Search for the cell housing the specified text and yield its [X, Y] center coordinate. 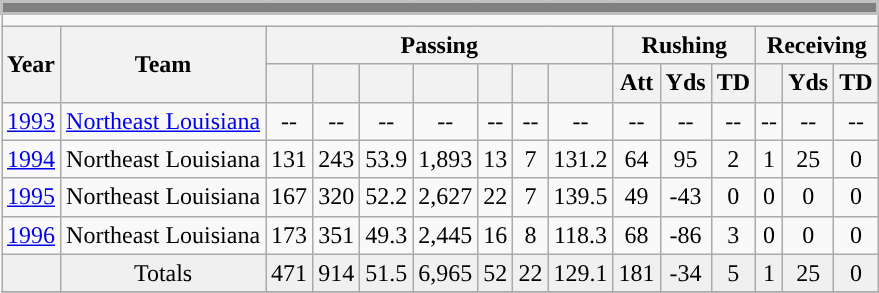
6,965 [446, 273]
Team [164, 64]
49.3 [386, 235]
1995 [32, 197]
139.5 [580, 197]
5 [733, 273]
Receiving [818, 45]
Rushing [684, 45]
16 [496, 235]
1,893 [446, 159]
52 [496, 273]
95 [686, 159]
51.5 [386, 273]
3 [733, 235]
52.2 [386, 197]
1993 [32, 121]
1994 [32, 159]
-86 [686, 235]
49 [636, 197]
914 [336, 273]
167 [290, 197]
68 [636, 235]
173 [290, 235]
129.1 [580, 273]
243 [336, 159]
118.3 [580, 235]
320 [336, 197]
Year [32, 64]
1996 [32, 235]
8 [530, 235]
-34 [686, 273]
2,627 [446, 197]
-43 [686, 197]
471 [290, 273]
53.9 [386, 159]
Passing [440, 45]
2,445 [446, 235]
Totals [164, 273]
2 [733, 159]
181 [636, 273]
351 [336, 235]
131 [290, 159]
13 [496, 159]
Att [636, 83]
131.2 [580, 159]
64 [636, 159]
